Output the [x, y] coordinate of the center of the cell containing the given text.  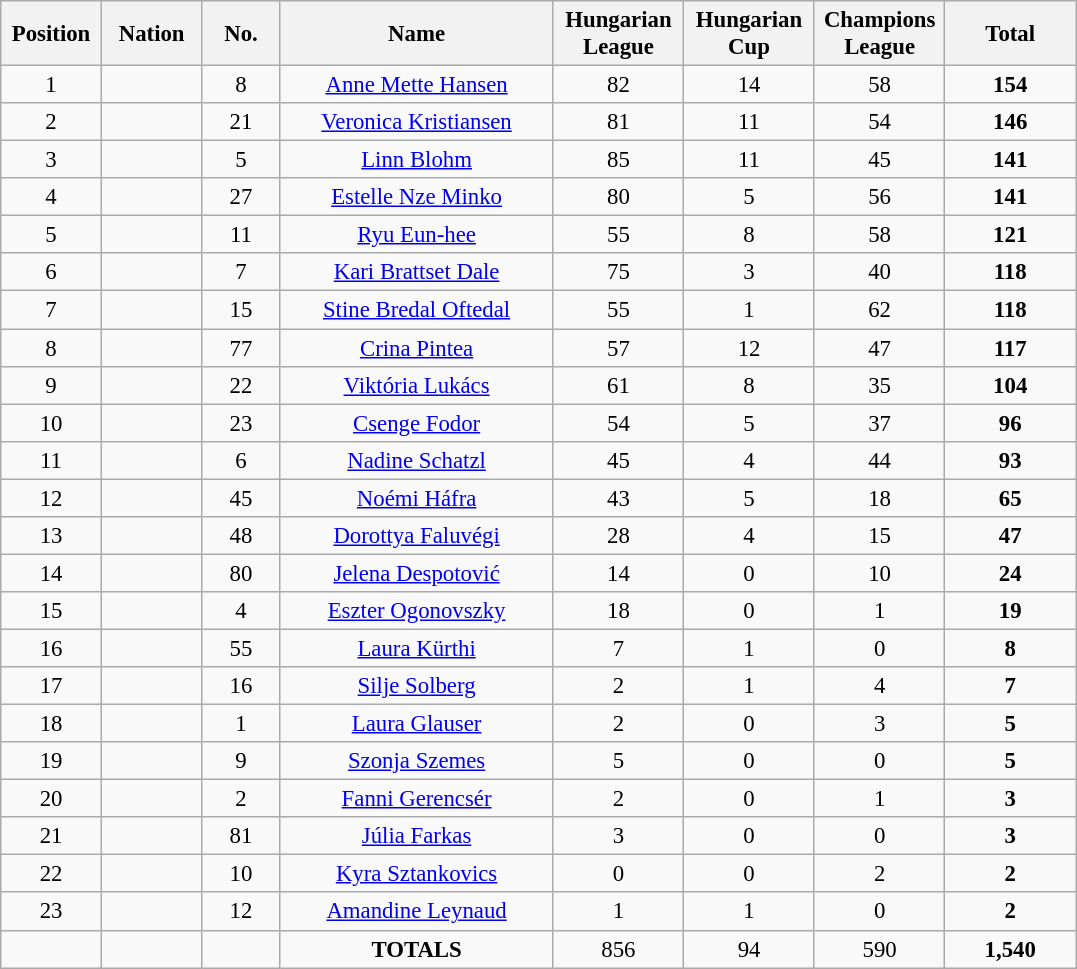
28 [618, 536]
Eszter Ogonovszky [416, 611]
62 [880, 310]
Noémi Háfra [416, 498]
56 [880, 197]
Crina Pintea [416, 348]
1,540 [1010, 949]
Stine Bredal Oftedal [416, 310]
Júlia Farkas [416, 836]
590 [880, 949]
13 [52, 536]
37 [880, 423]
44 [880, 460]
Silje Solberg [416, 686]
94 [750, 949]
Position [52, 34]
Hungarian League [618, 34]
Ryu Eun-hee [416, 235]
Veronica Kristiansen [416, 122]
Szonja Szemes [416, 761]
17 [52, 686]
Laura Kürthi [416, 648]
96 [1010, 423]
85 [618, 160]
Hungarian Cup [750, 34]
154 [1010, 85]
48 [241, 536]
TOTALS [416, 949]
Kari Brattset Dale [416, 273]
Anne Mette Hansen [416, 85]
35 [880, 385]
Champions League [880, 34]
77 [241, 348]
Dorottya Faluvégi [416, 536]
Total [1010, 34]
856 [618, 949]
117 [1010, 348]
57 [618, 348]
82 [618, 85]
75 [618, 273]
Nadine Schatzl [416, 460]
27 [241, 197]
Amandine Leynaud [416, 912]
121 [1010, 235]
Name [416, 34]
Linn Blohm [416, 160]
24 [1010, 573]
93 [1010, 460]
Fanni Gerencsér [416, 799]
20 [52, 799]
No. [241, 34]
Csenge Fodor [416, 423]
65 [1010, 498]
61 [618, 385]
Kyra Sztankovics [416, 874]
Jelena Despotović [416, 573]
146 [1010, 122]
Nation [152, 34]
Viktória Lukács [416, 385]
Estelle Nze Minko [416, 197]
104 [1010, 385]
Laura Glauser [416, 724]
40 [880, 273]
43 [618, 498]
